Locate the cell with the specified text and output its (x, y) center coordinate. 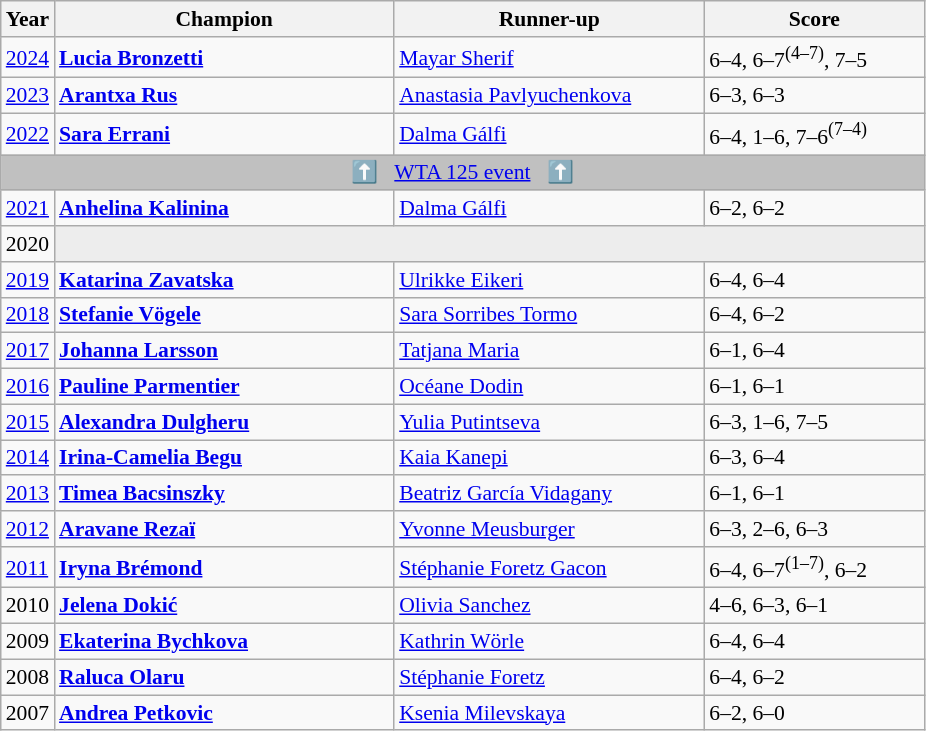
6–1, 6–4 (814, 351)
Olivia Sanchez (549, 606)
2022 (28, 134)
Jelena Dokić (224, 606)
Ksenia Milevskaya (549, 713)
Arantxa Rus (224, 96)
Score (814, 19)
2007 (28, 713)
2023 (28, 96)
Tatjana Maria (549, 351)
6–3, 6–3 (814, 96)
2024 (28, 58)
2015 (28, 422)
2009 (28, 642)
Océane Dodin (549, 387)
2014 (28, 458)
Ulrikke Eikeri (549, 280)
2016 (28, 387)
2012 (28, 529)
2010 (28, 606)
Johanna Larsson (224, 351)
Katarina Zavatska (224, 280)
Year (28, 19)
6–4, 1–6, 7–6(7–4) (814, 134)
Ekaterina Bychkova (224, 642)
2018 (28, 316)
Stefanie Vögele (224, 316)
6–3, 2–6, 6–3 (814, 529)
Runner-up (549, 19)
2019 (28, 280)
2017 (28, 351)
Andrea Petkovic (224, 713)
Kathrin Wörle (549, 642)
Champion (224, 19)
2011 (28, 568)
4–6, 6–3, 6–1 (814, 606)
Anhelina Kalinina (224, 209)
Yvonne Meusburger (549, 529)
2013 (28, 494)
6–2, 6–0 (814, 713)
Beatriz García Vidagany (549, 494)
2021 (28, 209)
Kaia Kanepi (549, 458)
Raluca Olaru (224, 677)
Iryna Brémond (224, 568)
Pauline Parmentier (224, 387)
2020 (28, 244)
Aravane Rezaï (224, 529)
Stéphanie Foretz (549, 677)
Sara Errani (224, 134)
6–4, 6–7(1–7), 6–2 (814, 568)
Stéphanie Foretz Gacon (549, 568)
Yulia Putintseva (549, 422)
⬆️ WTA 125 event ⬆️ (463, 173)
Alexandra Dulgheru (224, 422)
Timea Bacsinszky (224, 494)
Lucia Bronzetti (224, 58)
6–2, 6–2 (814, 209)
6–3, 1–6, 7–5 (814, 422)
6–4, 6–7(4–7), 7–5 (814, 58)
2008 (28, 677)
Anastasia Pavlyuchenkova (549, 96)
Irina-Camelia Begu (224, 458)
Sara Sorribes Tormo (549, 316)
Mayar Sherif (549, 58)
6–3, 6–4 (814, 458)
